From the cell containing the given text, extract its center point as (x, y) coordinate. 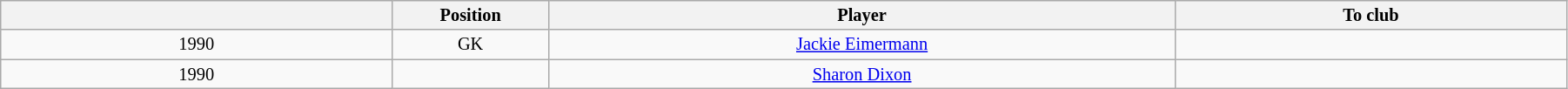
Position (471, 15)
To club (1371, 15)
Sharon Dixon (862, 74)
Jackie Eimermann (862, 44)
GK (471, 44)
Player (862, 15)
